Return the (X, Y) coordinate for the center point of the cell that contains the specified text.  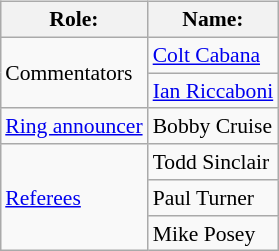
Name: (214, 20)
Commentators (74, 72)
Bobby Cruise (214, 126)
Paul Turner (214, 198)
Ian Riccaboni (214, 91)
Referees (74, 198)
Todd Sinclair (214, 162)
Ring announcer (74, 126)
Colt Cabana (214, 55)
Role: (74, 20)
Mike Posey (214, 233)
